Extract the (x, y) coordinate from the center of the cell holding the provided text.  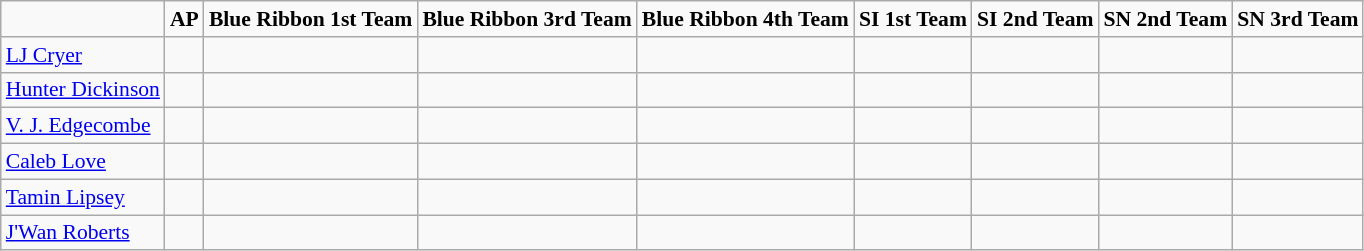
Hunter Dickinson (83, 90)
Tamin Lipsey (83, 197)
V. J. Edgecombe (83, 126)
Blue Ribbon 3rd Team (526, 19)
SI 1st Team (913, 19)
Blue Ribbon 1st Team (310, 19)
Caleb Love (83, 162)
LJ Cryer (83, 55)
Blue Ribbon 4th Team (746, 19)
SI 2nd Team (1036, 19)
J'Wan Roberts (83, 233)
AP (184, 19)
SN 3rd Team (1298, 19)
SN 2nd Team (1165, 19)
